Determine the [X, Y] coordinate at the center of the cell enclosing the given text.  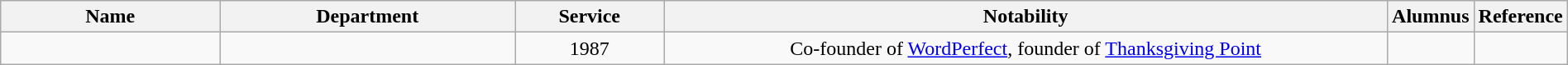
Alumnus [1431, 17]
Notability [1025, 17]
1987 [590, 48]
Department [367, 17]
Reference [1520, 17]
Co-founder of WordPerfect, founder of Thanksgiving Point [1025, 48]
Service [590, 17]
Name [111, 17]
